Provide the (X, Y) coordinate of the cell's center where the given text is located.  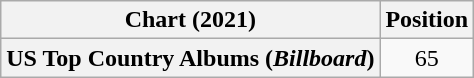
Position (427, 20)
Chart (2021) (190, 20)
65 (427, 58)
US Top Country Albums (Billboard) (190, 58)
